Find where the given text appears and provide that cell's center as [X, Y] coordinate. 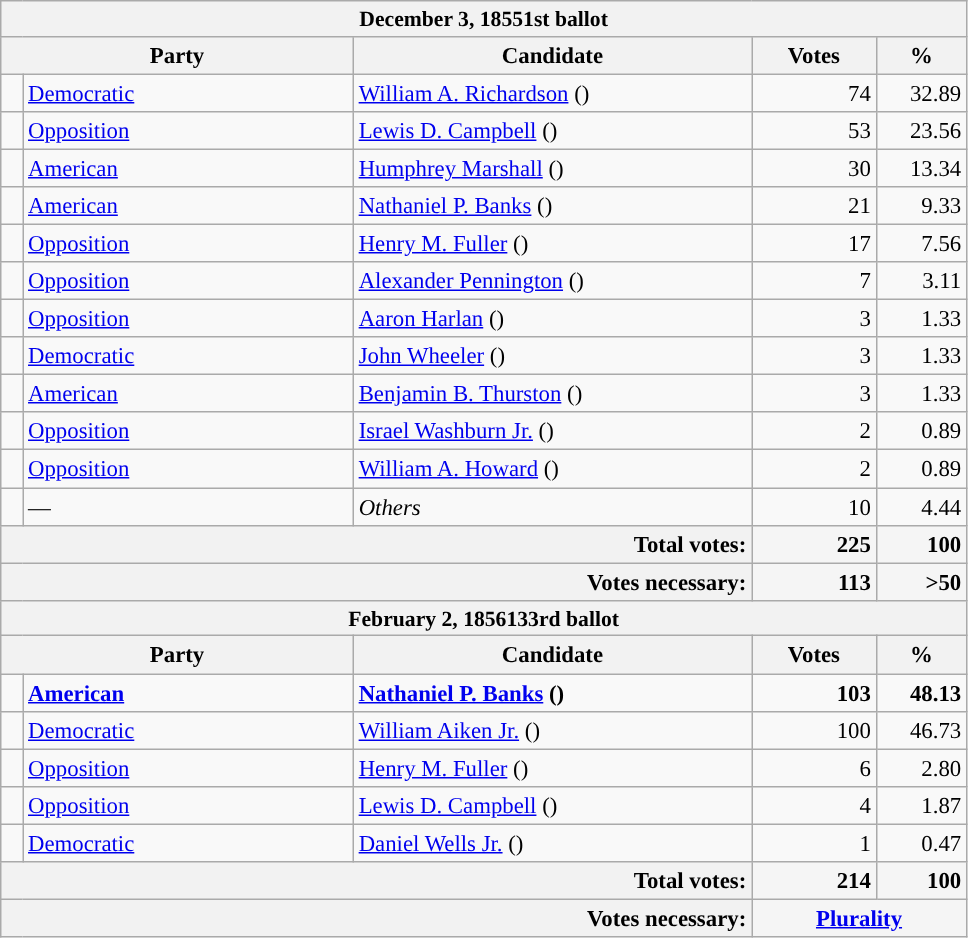
7.56 [921, 244]
48.13 [921, 693]
William A. Richardson () [552, 93]
7 [814, 281]
>50 [921, 582]
113 [814, 582]
32.89 [921, 93]
— [188, 507]
Others [552, 507]
1.87 [921, 805]
30 [814, 168]
10 [814, 507]
3.11 [921, 281]
17 [814, 244]
2.80 [921, 768]
23.56 [921, 131]
46.73 [921, 730]
John Wheeler () [552, 356]
9.33 [921, 206]
Benjamin B. Thurston () [552, 394]
Alexander Pennington () [552, 281]
214 [814, 881]
Aaron Harlan () [552, 319]
74 [814, 93]
William Aiken Jr. () [552, 730]
Israel Washburn Jr. () [552, 431]
103 [814, 693]
Humphrey Marshall () [552, 168]
December 3, 18551st ballot [484, 19]
1 [814, 843]
53 [814, 131]
Daniel Wells Jr. () [552, 843]
February 2, 1856133rd ballot [484, 618]
William A. Howard () [552, 469]
225 [814, 544]
21 [814, 206]
6 [814, 768]
4.44 [921, 507]
Plurality [860, 918]
0.47 [921, 843]
4 [814, 805]
13.34 [921, 168]
